From the cell containing the given text, extract its center point as (X, Y) coordinate. 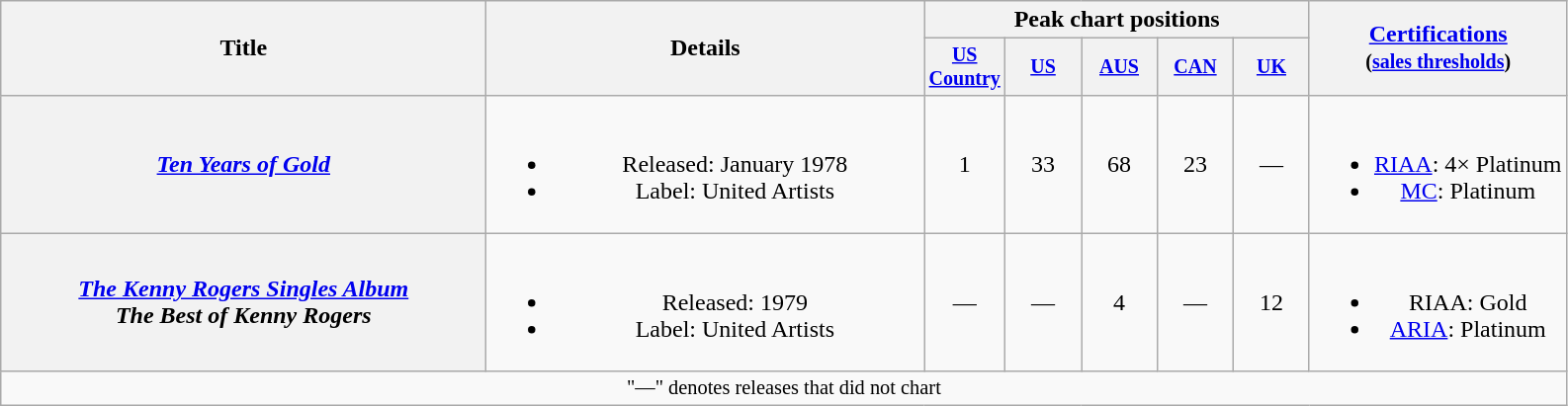
Released: 1979Label: United Artists (706, 302)
Ten Years of Gold (243, 164)
4 (1119, 302)
23 (1194, 164)
68 (1119, 164)
US (1044, 67)
CAN (1194, 67)
UK (1271, 67)
"—" denotes releases that did not chart (784, 388)
Certifications(sales thresholds) (1437, 48)
Title (243, 48)
1 (965, 164)
Details (706, 48)
AUS (1119, 67)
12 (1271, 302)
RIAA: 4× PlatinumMC: Platinum (1437, 164)
Peak chart positions (1117, 20)
The Kenny Rogers Singles Album The Best of Kenny Rogers (243, 302)
RIAA: GoldARIA: Platinum (1437, 302)
Released: January 1978Label: United Artists (706, 164)
33 (1044, 164)
US Country (965, 67)
